Return (x, y) of the center of cell containing provided text 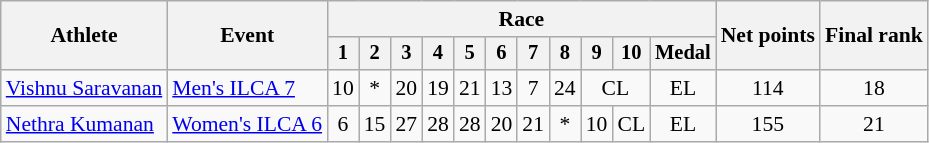
Men's ILCA 7 (247, 88)
1 (343, 54)
15 (375, 124)
27 (406, 124)
24 (565, 88)
2 (375, 54)
5 (470, 54)
Athlete (84, 36)
Nethra Kumanan (84, 124)
4 (438, 54)
114 (768, 88)
Vishnu Saravanan (84, 88)
Women's ILCA 6 (247, 124)
3 (406, 54)
Event (247, 36)
9 (597, 54)
155 (768, 124)
Medal (683, 54)
Final rank (874, 36)
8 (565, 54)
Net points (768, 36)
13 (502, 88)
19 (438, 88)
Race (522, 19)
18 (874, 88)
